Search for the cell housing the specified text and yield its [X, Y] center coordinate. 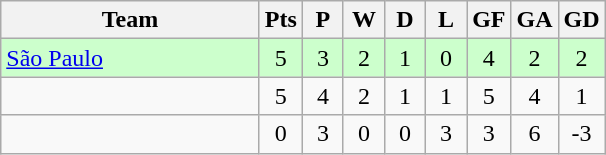
-3 [582, 134]
Team [130, 20]
GA [534, 20]
Pts [280, 20]
P [322, 20]
GF [489, 20]
6 [534, 134]
W [364, 20]
São Paulo [130, 58]
GD [582, 20]
L [446, 20]
D [404, 20]
